Provide the [X, Y] coordinate of the cell's center where the given text is located.  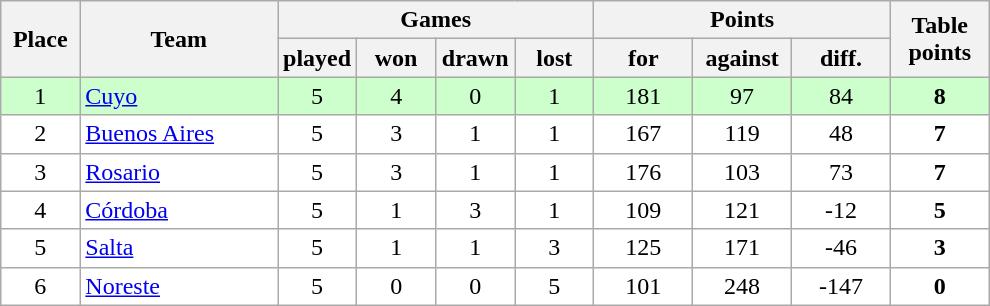
181 [644, 96]
171 [742, 248]
-147 [842, 286]
Buenos Aires [179, 134]
119 [742, 134]
diff. [842, 58]
125 [644, 248]
for [644, 58]
103 [742, 172]
97 [742, 96]
Games [436, 20]
Salta [179, 248]
Place [40, 39]
-12 [842, 210]
drawn [476, 58]
Points [742, 20]
won [396, 58]
Tablepoints [940, 39]
Noreste [179, 286]
167 [644, 134]
Rosario [179, 172]
8 [940, 96]
73 [842, 172]
84 [842, 96]
Córdoba [179, 210]
6 [40, 286]
2 [40, 134]
121 [742, 210]
-46 [842, 248]
248 [742, 286]
lost [554, 58]
Team [179, 39]
against [742, 58]
played [318, 58]
48 [842, 134]
Cuyo [179, 96]
101 [644, 286]
109 [644, 210]
176 [644, 172]
